Extract the (x, y) coordinate from the center of the cell holding the provided text.  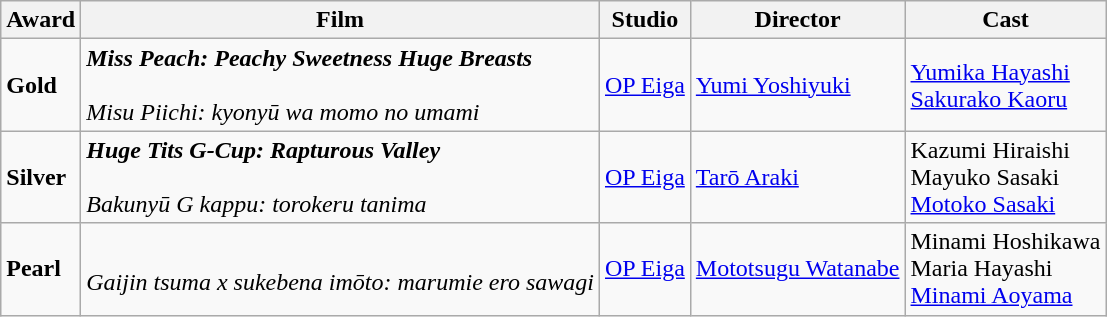
Miss Peach: Peachy Sweetness Huge BreastsMisu Piichi: kyonyū wa momo no umami (340, 85)
Pearl (41, 269)
Tarō Araki (798, 177)
Yumika HayashiSakurako Kaoru (1006, 85)
Silver (41, 177)
Studio (644, 20)
Huge Tits G-Cup: Rapturous ValleyBakunyū G kappu: torokeru tanima (340, 177)
Director (798, 20)
Mototsugu Watanabe (798, 269)
Gold (41, 85)
Gaijin tsuma x sukebena imōto: marumie ero sawagi (340, 269)
Film (340, 20)
Cast (1006, 20)
Minami HoshikawaMaria HayashiMinami Aoyama (1006, 269)
Yumi Yoshiyuki (798, 85)
Kazumi HiraishiMayuko SasakiMotoko Sasaki (1006, 177)
Award (41, 20)
